Determine the (x, y) coordinate at the center of the cell enclosing the given text.  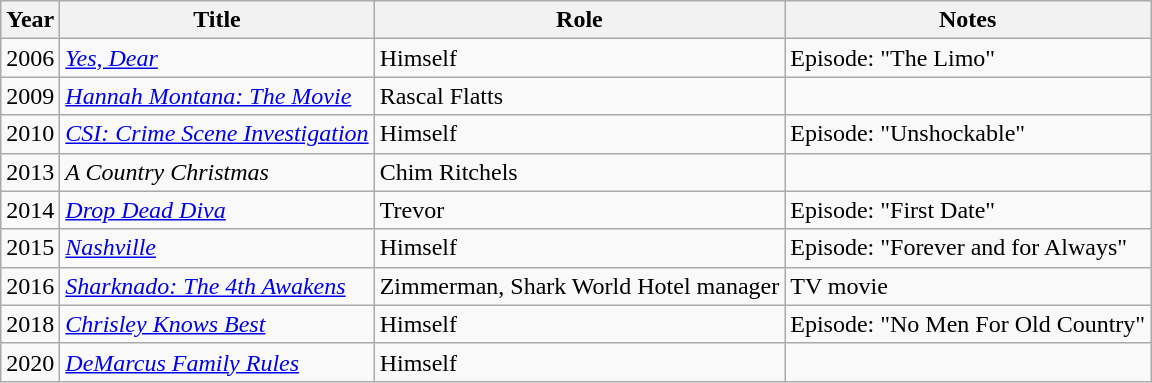
2013 (30, 172)
Chrisley Knows Best (217, 324)
2015 (30, 248)
2016 (30, 286)
Episode: "Unshockable" (968, 134)
Drop Dead Diva (217, 210)
Episode: "First Date" (968, 210)
2009 (30, 96)
Role (580, 20)
Sharknado: The 4th Awakens (217, 286)
DeMarcus Family Rules (217, 362)
Title (217, 20)
Chim Ritchels (580, 172)
Year (30, 20)
TV movie (968, 286)
Nashville (217, 248)
2006 (30, 58)
Zimmerman, Shark World Hotel manager (580, 286)
Hannah Montana: The Movie (217, 96)
CSI: Crime Scene Investigation (217, 134)
2014 (30, 210)
Notes (968, 20)
2018 (30, 324)
Episode: "No Men For Old Country" (968, 324)
Trevor (580, 210)
2010 (30, 134)
A Country Christmas (217, 172)
Rascal Flatts (580, 96)
Yes, Dear (217, 58)
2020 (30, 362)
Episode: "The Limo" (968, 58)
Episode: "Forever and for Always" (968, 248)
